Locate the cell with the specified text and output its (X, Y) center coordinate. 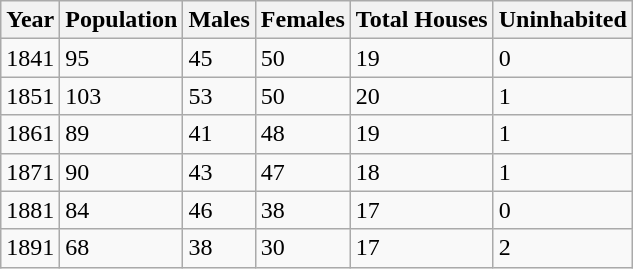
Total Houses (422, 20)
43 (219, 172)
1851 (30, 96)
1841 (30, 58)
84 (122, 210)
95 (122, 58)
68 (122, 248)
1871 (30, 172)
1861 (30, 134)
Males (219, 20)
18 (422, 172)
103 (122, 96)
Population (122, 20)
Uninhabited (562, 20)
41 (219, 134)
45 (219, 58)
47 (302, 172)
48 (302, 134)
Females (302, 20)
1891 (30, 248)
89 (122, 134)
46 (219, 210)
Year (30, 20)
1881 (30, 210)
20 (422, 96)
2 (562, 248)
30 (302, 248)
90 (122, 172)
53 (219, 96)
